Find where the given text appears and provide that cell's center as [X, Y] coordinate. 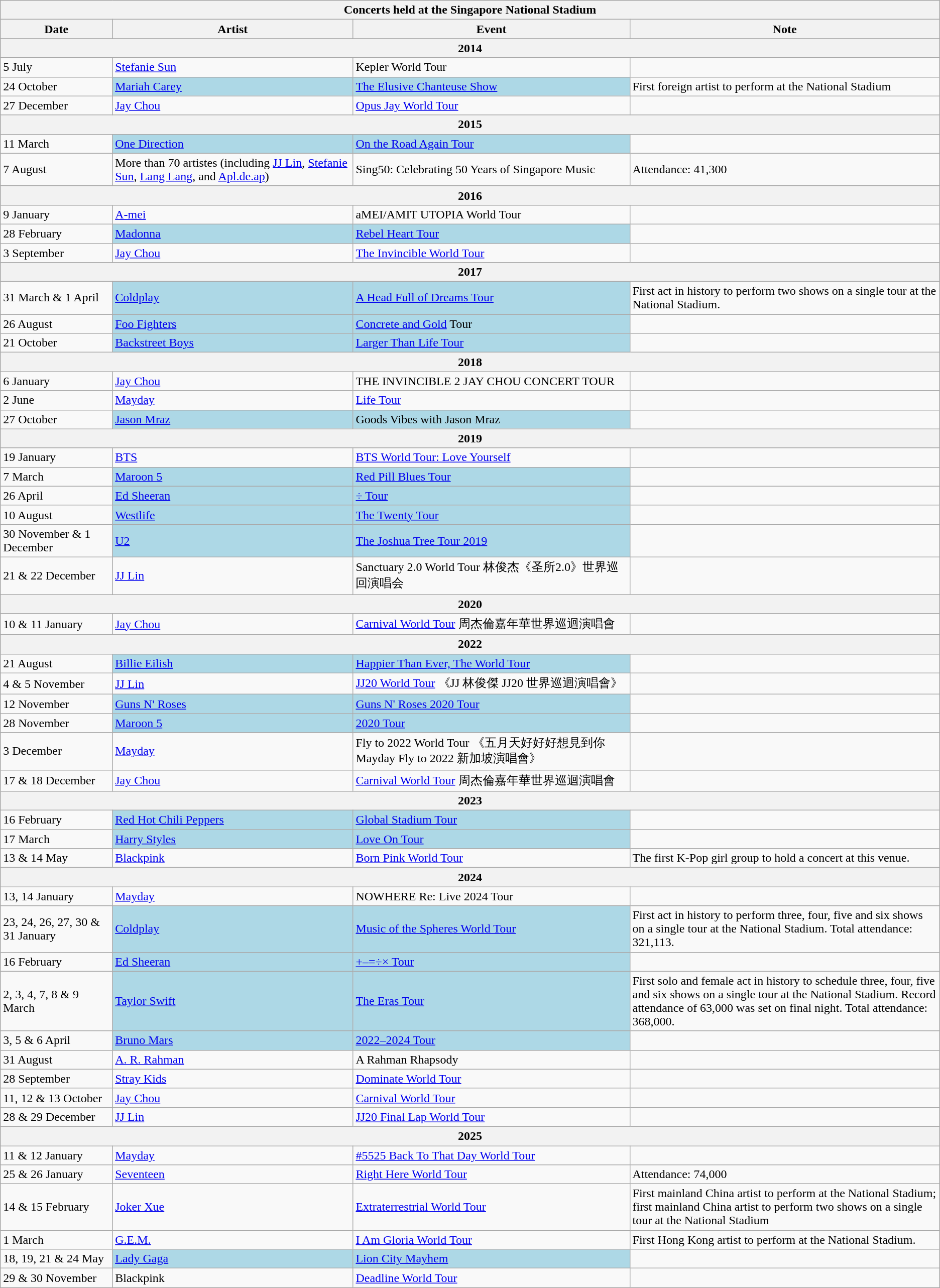
Dominate World Tour [491, 1079]
Opus Jay World Tour [491, 105]
A. R. Rahman [233, 1060]
Stefanie Sun [233, 67]
27 December [56, 105]
NOWHERE Re: Live 2024 Tour [491, 896]
26 August [56, 324]
The Invincible World Tour [491, 253]
31 March & 1 April [56, 298]
2018 [470, 362]
21 August [56, 663]
The Twenty Tour [491, 515]
26 April [56, 496]
Harry Styles [233, 839]
3 September [56, 253]
+–=÷× Tour [491, 962]
Foo Fighters [233, 324]
Lady Gaga [233, 1259]
Guns N' Roses [233, 704]
Life Tour [491, 400]
2, 3, 4, 7, 8 & 9 March [56, 1001]
6 January [56, 381]
Stray Kids [233, 1079]
JJ20 World Tour 《JJ 林俊傑 JJ20 世界巡迴演唱會》 [491, 684]
#5525 Back To That Day World Tour [491, 1155]
5 July [56, 67]
3 December [56, 751]
2017 [470, 272]
Love On Tour [491, 839]
Westlife [233, 515]
13, 14 January [56, 896]
7 March [56, 477]
I Am Gloria World Tour [491, 1240]
More than 70 artistes (including JJ Lin, Stefanie Sun, Lang Lang, and Apl.de.ap) [233, 170]
First act in history to perform three, four, five and six shows on a single tour at the National Stadium. Total attendance: 321,113. [784, 929]
Happier Than Ever, The World Tour [491, 663]
2024 [470, 877]
Concrete and Gold Tour [491, 324]
Deadline World Tour [491, 1278]
A Rahman Rhapsody [491, 1060]
Date [56, 29]
Fly to 2022 World Tour 《五月天好好好想見到你 Mayday Fly to 2022 新加坡演唱會》 [491, 751]
Red Pill Blues Tour [491, 477]
÷ Tour [491, 496]
2023 [470, 801]
aMEI/AMIT UTOPIA World Tour [491, 214]
28 November [56, 723]
THE INVINCIBLE 2 JAY CHOU CONCERT TOUR [491, 381]
Artist [233, 29]
Attendance: 41,300 [784, 170]
BTS World Tour: Love Yourself [491, 457]
First Hong Kong artist to perform at the National Stadium. [784, 1240]
The Eras Tour [491, 1001]
Attendance: 74,000 [784, 1175]
Music of the Spheres World Tour [491, 929]
2025 [470, 1136]
14 & 15 February [56, 1207]
19 January [56, 457]
3, 5 & 6 April [56, 1040]
Red Hot Chili Peppers [233, 820]
Mariah Carey [233, 86]
Rebel Heart Tour [491, 233]
Larger Than Life Tour [491, 343]
First act in history to perform two shows on a single tour at the National Stadium. [784, 298]
Carnival World Tour [491, 1098]
The first K-Pop girl group to hold a concert at this venue. [784, 858]
30 November & 1 December [56, 540]
21 & 22 December [56, 575]
11 March [56, 144]
A-mei [233, 214]
17 & 18 December [56, 780]
10 & 11 January [56, 625]
A Head Full of Dreams Tour [491, 298]
23, 24, 26, 27, 30 & 31 January [56, 929]
Extraterrestrial World Tour [491, 1207]
U2 [233, 540]
BTS [233, 457]
Madonna [233, 233]
24 October [56, 86]
11, 12 & 13 October [56, 1098]
Kepler World Tour [491, 67]
Goods Vibes with Jason Mraz [491, 419]
31 August [56, 1060]
2 June [56, 400]
Event [491, 29]
Billie Eilish [233, 663]
10 August [56, 515]
Note [784, 29]
12 November [56, 704]
2020 [470, 604]
Sanctuary 2.0 World Tour 林俊杰《圣所2.0》世界巡回演唱会 [491, 575]
Sing50: Celebrating 50 Years of Singapore Music [491, 170]
2015 [470, 125]
Lion City Mayhem [491, 1259]
2020 Tour [491, 723]
Guns N' Roses 2020 Tour [491, 704]
G.E.M. [233, 1240]
On the Road Again Tour [491, 144]
2022–2024 Tour [491, 1040]
1 March [56, 1240]
One Direction [233, 144]
Backstreet Boys [233, 343]
28 & 29 December [56, 1117]
27 October [56, 419]
Right Here World Tour [491, 1175]
9 January [56, 214]
2019 [470, 438]
2016 [470, 195]
28 September [56, 1079]
2014 [470, 48]
11 & 12 January [56, 1155]
The Elusive Chanteuse Show [491, 86]
Bruno Mars [233, 1040]
2022 [470, 644]
The Joshua Tree Tour 2019 [491, 540]
7 August [56, 170]
18, 19, 21 & 24 May [56, 1259]
29 & 30 November [56, 1278]
28 February [56, 233]
4 & 5 November [56, 684]
21 October [56, 343]
Jason Mraz [233, 419]
Concerts held at the Singapore National Stadium [470, 10]
13 & 14 May [56, 858]
Born Pink World Tour [491, 858]
Joker Xue [233, 1207]
First foreign artist to perform at the National Stadium [784, 86]
Seventeen [233, 1175]
JJ20 Final Lap World Tour [491, 1117]
Taylor Swift [233, 1001]
25 & 26 January [56, 1175]
17 March [56, 839]
Global Stadium Tour [491, 820]
